Return [X, Y] of the center of cell containing provided text 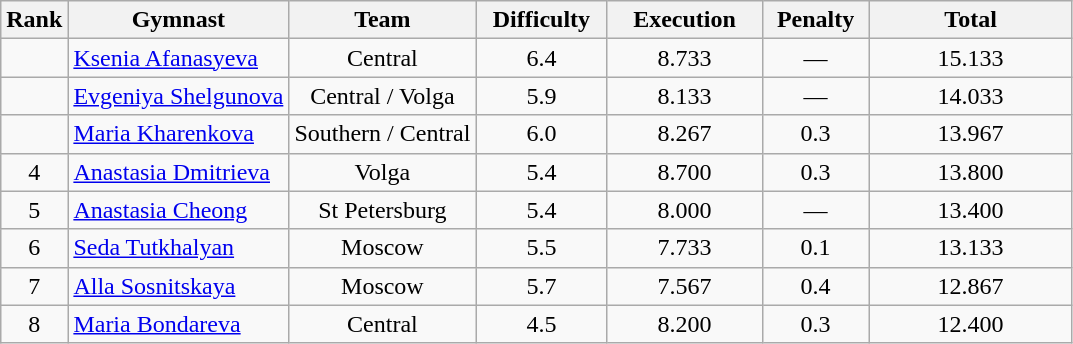
15.133 [970, 58]
7.567 [684, 286]
0.4 [816, 286]
8.267 [684, 134]
Penalty [816, 20]
Seda Tutkhalyan [178, 248]
Volga [382, 172]
5 [34, 210]
0.1 [816, 248]
12.400 [970, 324]
8 [34, 324]
Anastasia Cheong [178, 210]
13.133 [970, 248]
Maria Kharenkova [178, 134]
Ksenia Afanasyeva [178, 58]
8.700 [684, 172]
12.867 [970, 286]
5.7 [542, 286]
13.800 [970, 172]
7 [34, 286]
Difficulty [542, 20]
St Petersburg [382, 210]
8.000 [684, 210]
8.133 [684, 96]
Evgeniya Shelgunova [178, 96]
Gymnast [178, 20]
Central / Volga [382, 96]
Rank [34, 20]
8.733 [684, 58]
13.967 [970, 134]
4 [34, 172]
5.5 [542, 248]
7.733 [684, 248]
Anastasia Dmitrieva [178, 172]
Execution [684, 20]
6.0 [542, 134]
Team [382, 20]
13.400 [970, 210]
6.4 [542, 58]
8.200 [684, 324]
4.5 [542, 324]
6 [34, 248]
14.033 [970, 96]
Southern / Central [382, 134]
Maria Bondareva [178, 324]
Total [970, 20]
Alla Sosnitskaya [178, 286]
5.9 [542, 96]
